Output the (X, Y) coordinate of the center of the cell containing the given text.  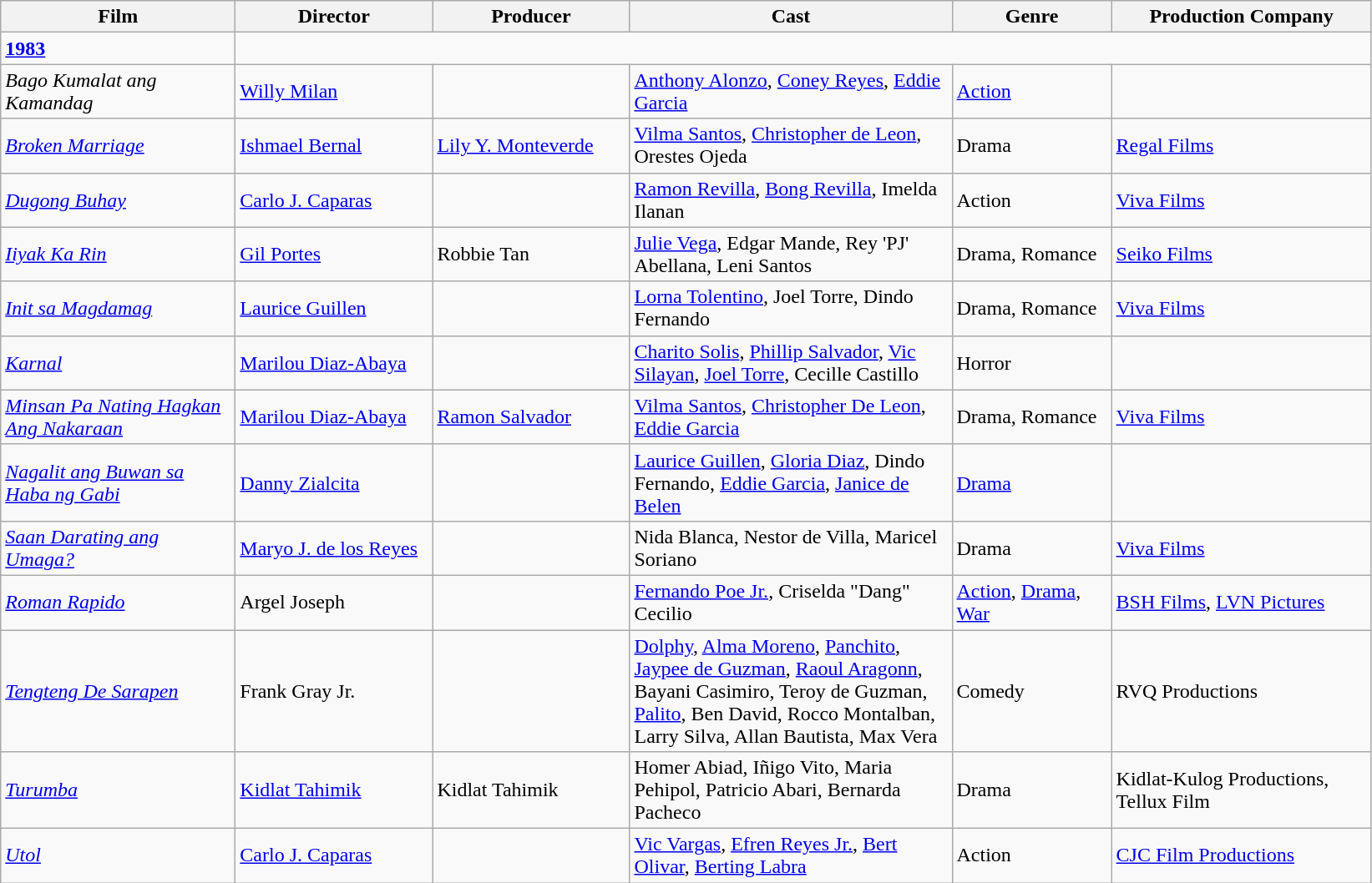
CJC Film Productions (1241, 856)
RVQ Productions (1241, 690)
Maryo J. de los Reyes (334, 547)
Laurice Guillen (334, 309)
Frank Gray Jr. (334, 690)
BSH Films, LVN Pictures (1241, 603)
Charito Solis, Phillip Salvador, Vic Silayan, Joel Torre, Cecille Castillo (791, 362)
Init sa Magdamag (119, 309)
Director (334, 17)
Genre (1032, 17)
Nagalit ang Buwan sa Haba ng Gabi (119, 482)
Bago Kumalat ang Kamandag (119, 92)
Comedy (1032, 690)
Kidlat-Kulog Productions, Tellux Film (1241, 790)
Tengteng De Sarapen (119, 690)
Danny Zialcita (334, 482)
Anthony Alonzo, Coney Reyes, Eddie Garcia (791, 92)
Iiyak Ka Rin (119, 254)
Argel Joseph (334, 603)
Minsan Pa Nating Hagkan Ang Nakaraan (119, 417)
1983 (119, 48)
Producer (531, 17)
Lily Y. Monteverde (531, 145)
Film (119, 17)
Utol (119, 856)
Vilma Santos, Christopher De Leon, Eddie Garcia (791, 417)
Cast (791, 17)
Gil Portes (334, 254)
Ramon Revilla, Bong Revilla, Imelda Ilanan (791, 200)
Nida Blanca, Nestor de Villa, Maricel Soriano (791, 547)
Karnal (119, 362)
Dugong Buhay (119, 200)
Ramon Salvador (531, 417)
Production Company (1241, 17)
Horror (1032, 362)
Action, Drama, War (1032, 603)
Fernando Poe Jr., Criselda "Dang" Cecilio (791, 603)
Julie Vega, Edgar Mande, Rey 'PJ' Abellana, Leni Santos (791, 254)
Homer Abiad, Iñigo Vito, Maria Pehipol, Patricio Abari, Bernarda Pacheco (791, 790)
Seiko Films (1241, 254)
Vilma Santos, Christopher de Leon, Orestes Ojeda (791, 145)
Broken Marriage (119, 145)
Robbie Tan (531, 254)
Vic Vargas, Efren Reyes Jr., Bert Olivar, Berting Labra (791, 856)
Roman Rapido (119, 603)
Turumba (119, 790)
Saan Darating ang Umaga? (119, 547)
Regal Films (1241, 145)
Willy Milan (334, 92)
Ishmael Bernal (334, 145)
Laurice Guillen, Gloria Diaz, Dindo Fernando, Eddie Garcia, Janice de Belen (791, 482)
Lorna Tolentino, Joel Torre, Dindo Fernando (791, 309)
